Detect which cell encompasses the target text, then output its (x, y) center coordinate. 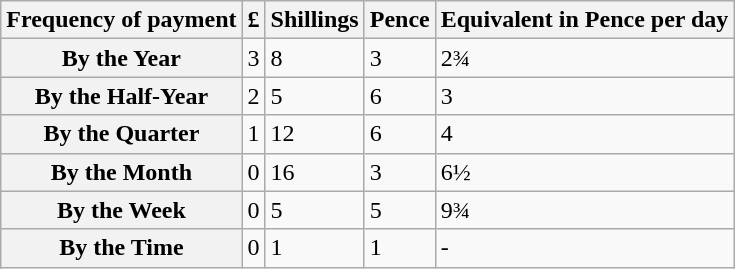
12 (314, 134)
16 (314, 172)
By the Week (122, 210)
8 (314, 58)
4 (584, 134)
By the Half-Year (122, 96)
- (584, 248)
Pence (400, 20)
2¾ (584, 58)
6½ (584, 172)
Shillings (314, 20)
By the Time (122, 248)
By the Quarter (122, 134)
Frequency of payment (122, 20)
By the Month (122, 172)
Equivalent in Pence per day (584, 20)
2 (254, 96)
By the Year (122, 58)
£ (254, 20)
9¾ (584, 210)
